Determine the [X, Y] coordinate at the center of the cell enclosing the given text.  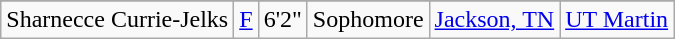
Jackson, TN [494, 20]
Sharnecce Currie-Jelks [118, 20]
F [246, 20]
Sophomore [368, 20]
UT Martin [617, 20]
6'2" [282, 20]
